Pinpoint the cell where the given text exists, returning its (X, Y) midpoint coordinate. 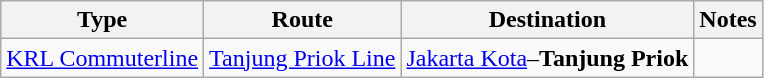
Jakarta Kota–Tanjung Priok (548, 58)
KRL Commuterline (102, 58)
Notes (728, 20)
Tanjung Priok Line (302, 58)
Destination (548, 20)
Type (102, 20)
Route (302, 20)
